Determine the (X, Y) coordinate at the center of the cell enclosing the given text.  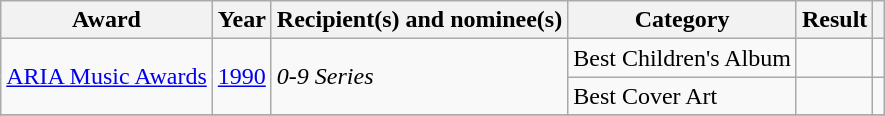
Best Children's Album (682, 58)
0-9 Series (419, 77)
ARIA Music Awards (107, 77)
Recipient(s) and nominee(s) (419, 20)
Best Cover Art (682, 96)
Result (834, 20)
Year (242, 20)
Award (107, 20)
Category (682, 20)
1990 (242, 77)
